Capture the cell that displays the provided text and extract its [x, y] central coordinate. 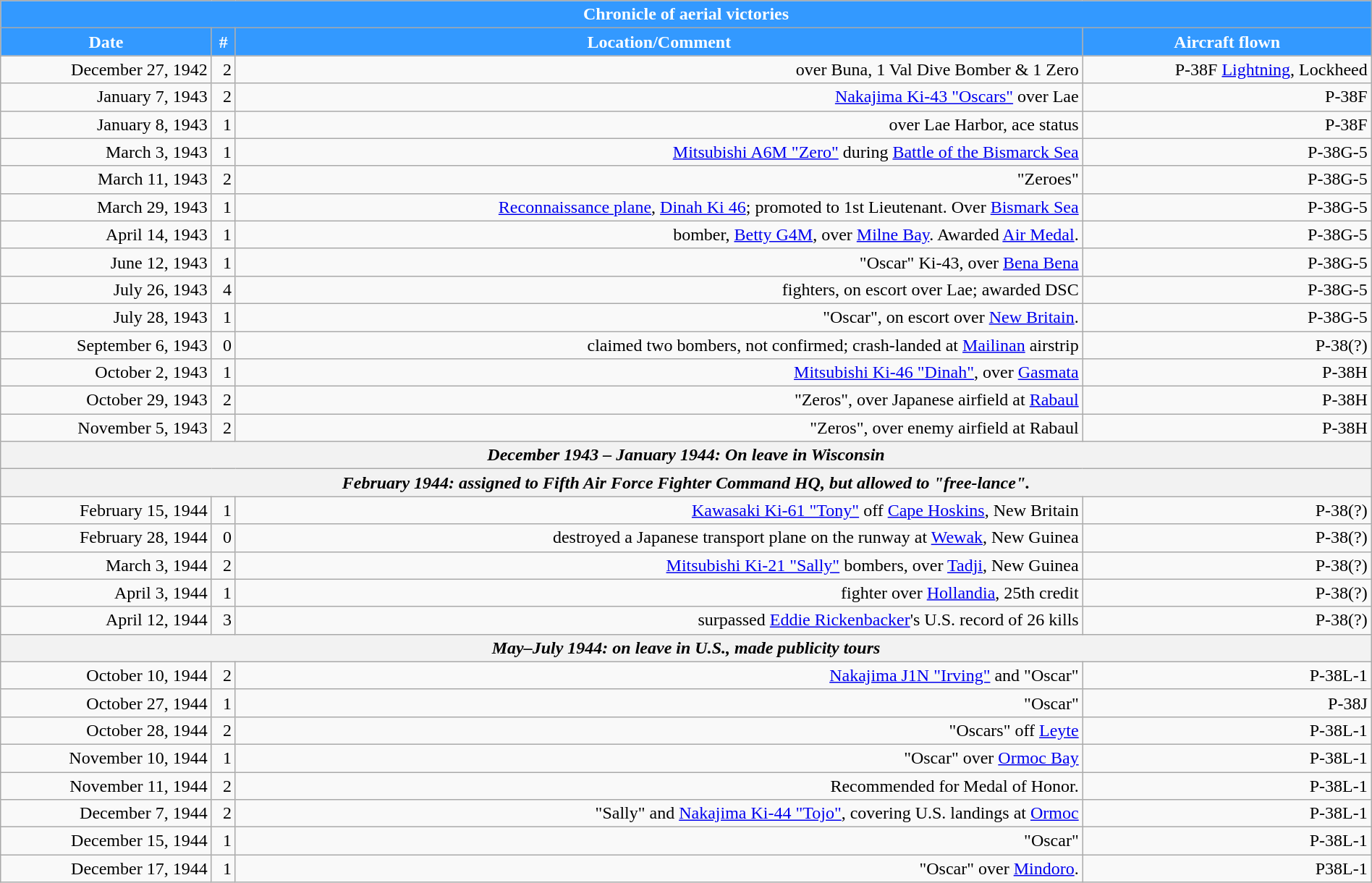
Reconnaissance plane, Dinah Ki 46; promoted to 1st Lieutenant. Over Bismark Sea [659, 207]
Chronicle of aerial victories [686, 14]
September 6, 1943 [106, 345]
bomber, Betty G4M, over Milne Bay. Awarded Air Medal. [659, 235]
"Oscar" over Mindoro. [659, 869]
April 3, 1944 [106, 593]
destroyed a Japanese transport plane on the runway at Wewak, New Guinea [659, 538]
February 1944: assigned to Fifth Air Force Fighter Command HQ, but allowed to "free-lance". [686, 483]
4 [223, 290]
April 12, 1944 [106, 620]
March 11, 1943 [106, 179]
July 28, 1943 [106, 317]
November 10, 1944 [106, 758]
December 27, 1942 [106, 69]
June 12, 1943 [106, 262]
October 27, 1944 [106, 703]
February 15, 1944 [106, 510]
surpassed Eddie Rickenbacker's U.S. record of 26 kills [659, 620]
P-38J [1227, 703]
December 17, 1944 [106, 869]
January 7, 1943 [106, 97]
"Oscar", on escort over New Britain. [659, 317]
November 5, 1943 [106, 428]
P-38F Lightning, Lockheed [1227, 69]
Date [106, 42]
P38L-1 [1227, 869]
Kawasaki Ki-61 "Tony" off Cape Hoskins, New Britain [659, 510]
October 28, 1944 [106, 730]
claimed two bombers, not confirmed; crash-landed at Mailinan airstrip [659, 345]
"Oscar" Ki-43, over Bena Bena [659, 262]
Nakajima Ki-43 "Oscars" over Lae [659, 97]
October 29, 1943 [106, 400]
over Buna, 1 Val Dive Bomber & 1 Zero [659, 69]
"Oscars" off Leyte [659, 730]
# [223, 42]
December 15, 1944 [106, 841]
January 8, 1943 [106, 124]
April 14, 1943 [106, 235]
fighters, on escort over Lae; awarded DSC [659, 290]
December 1943 – January 1944: On leave in Wisconsin [686, 455]
"Zeros", over Japanese airfield at Rabaul [659, 400]
October 10, 1944 [106, 675]
Recommended for Medal of Honor. [659, 785]
February 28, 1944 [106, 538]
March 3, 1943 [106, 152]
Aircraft flown [1227, 42]
May–July 1944: on leave in U.S., made publicity tours [686, 648]
"Zeroes" [659, 179]
"Sally" and Nakajima Ki-44 "Tojo", covering U.S. landings at Ormoc [659, 814]
Location/Comment [659, 42]
November 11, 1944 [106, 785]
December 7, 1944 [106, 814]
3 [223, 620]
July 26, 1943 [106, 290]
"Zeros", over enemy airfield at Rabaul [659, 428]
Mitsubishi A6M "Zero" during Battle of the Bismarck Sea [659, 152]
March 3, 1944 [106, 565]
Mitsubishi Ki-21 "Sally" bombers, over Tadji, New Guinea [659, 565]
fighter over Hollandia, 25th credit [659, 593]
October 2, 1943 [106, 373]
over Lae Harbor, ace status [659, 124]
"Oscar" over Ormoc Bay [659, 758]
Mitsubishi Ki-46 "Dinah", over Gasmata [659, 373]
March 29, 1943 [106, 207]
Nakajima J1N "Irving" and "Oscar" [659, 675]
